Locate the cell with the specified text and output its (X, Y) center coordinate. 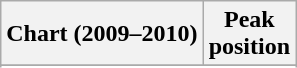
Chart (2009–2010) (102, 34)
Peakposition (249, 34)
